Scan for the cell matching the given text and deliver its [x, y] coordinate at center. 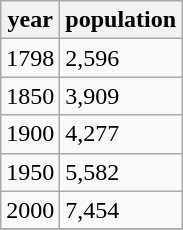
2,596 [121, 58]
5,582 [121, 172]
7,454 [121, 210]
3,909 [121, 96]
1850 [30, 96]
2000 [30, 210]
1798 [30, 58]
population [121, 20]
year [30, 20]
1900 [30, 134]
1950 [30, 172]
4,277 [121, 134]
